From the cell containing the given text, extract its center point as (X, Y) coordinate. 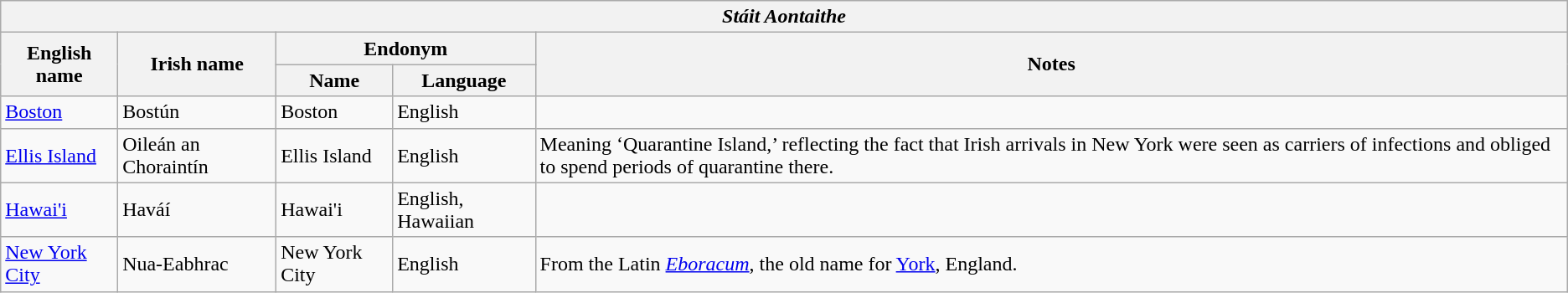
Oileán an Choraintín (198, 156)
Nua-Eabhrac (198, 265)
English, Hawaiian (464, 209)
Language (464, 80)
Haváí (198, 209)
English name (59, 64)
Endonym (405, 49)
From the Latin Eboracum, the old name for York, England. (1051, 265)
Stáit Aontaithe (784, 17)
Irish name (198, 64)
Bostún (198, 112)
Name (335, 80)
Notes (1051, 64)
